Locate the cell with the specified text and output its (X, Y) center coordinate. 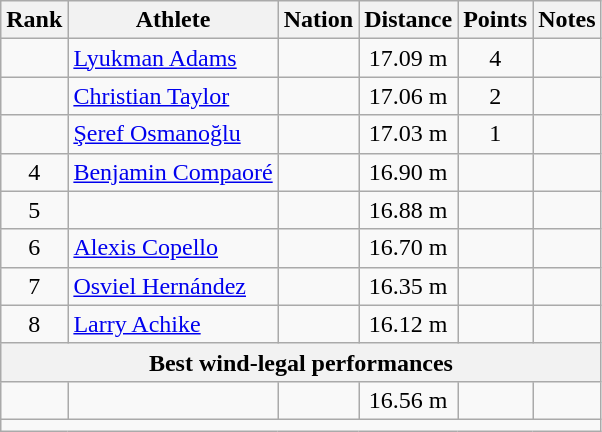
Christian Taylor (173, 96)
16.70 m (408, 248)
7 (34, 286)
Rank (34, 20)
Athlete (173, 20)
17.03 m (408, 134)
6 (34, 248)
Alexis Copello (173, 248)
17.09 m (408, 58)
17.06 m (408, 96)
16.35 m (408, 286)
16.88 m (408, 210)
16.12 m (408, 324)
Lyukman Adams (173, 58)
Larry Achike (173, 324)
Osviel Hernández (173, 286)
Şeref Osmanoğlu (173, 134)
5 (34, 210)
Distance (408, 20)
Points (496, 20)
1 (496, 134)
8 (34, 324)
Nation (318, 20)
Notes (567, 20)
Benjamin Compaoré (173, 172)
2 (496, 96)
16.90 m (408, 172)
Best wind-legal performances (301, 362)
16.56 m (408, 400)
